Return (X, Y) of the center of cell containing provided text 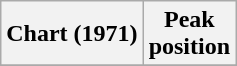
Peakposition (189, 34)
Chart (1971) (72, 34)
